Return (x, y) of the center of cell containing provided text 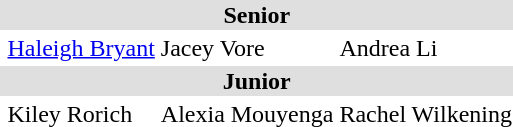
Jacey Vore (247, 48)
Junior (256, 81)
Haleigh Bryant (81, 48)
Senior (256, 15)
